Pinpoint the cell where the given text exists, returning its [x, y] midpoint coordinate. 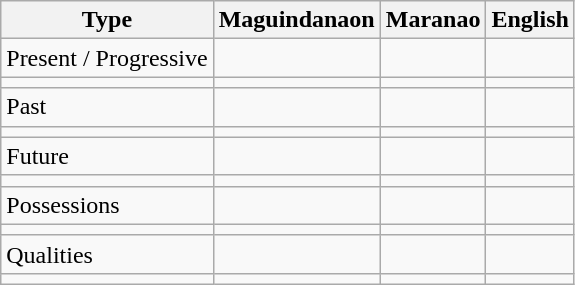
English [530, 20]
Possessions [107, 205]
Present / Progressive [107, 58]
Qualities [107, 254]
Type [107, 20]
Maguindanaon [296, 20]
Past [107, 107]
Future [107, 156]
Maranao [433, 20]
